Identify which cell holds the provided text, then report its [X, Y] central coordinate. 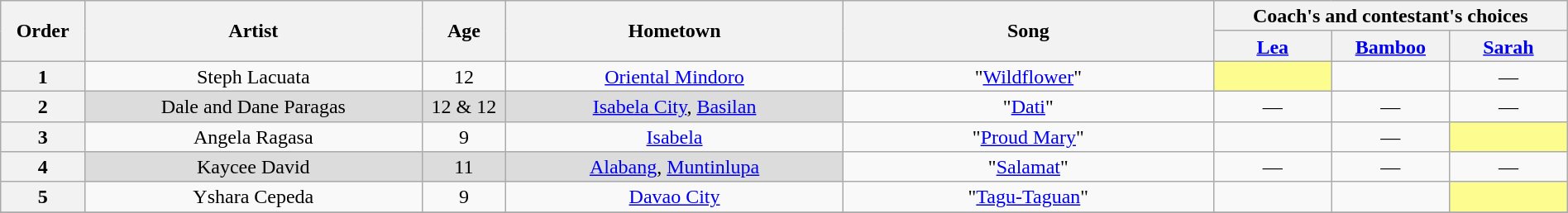
"Tagu-Taguan" [1028, 196]
Coach's and contestant's choices [1390, 17]
Oriental Mindoro [675, 76]
11 [464, 167]
Bamboo [1391, 46]
3 [43, 137]
Kaycee David [253, 167]
Song [1028, 31]
"Dati" [1028, 106]
Steph Lacuata [253, 76]
1 [43, 76]
2 [43, 106]
Age [464, 31]
Davao City [675, 196]
"Salamat" [1028, 167]
Hometown [675, 31]
Artist [253, 31]
12 [464, 76]
Lea [1272, 46]
Order [43, 31]
"Wildflower" [1028, 76]
Angela Ragasa [253, 137]
Dale and Dane Paragas [253, 106]
"Proud Mary" [1028, 137]
Yshara Cepeda [253, 196]
Isabela City, Basilan [675, 106]
5 [43, 196]
Alabang, Muntinlupa [675, 167]
Isabela [675, 137]
4 [43, 167]
Sarah [1508, 46]
12 & 12 [464, 106]
